Provide the (x, y) coordinate of the cell's center where the given text is located.  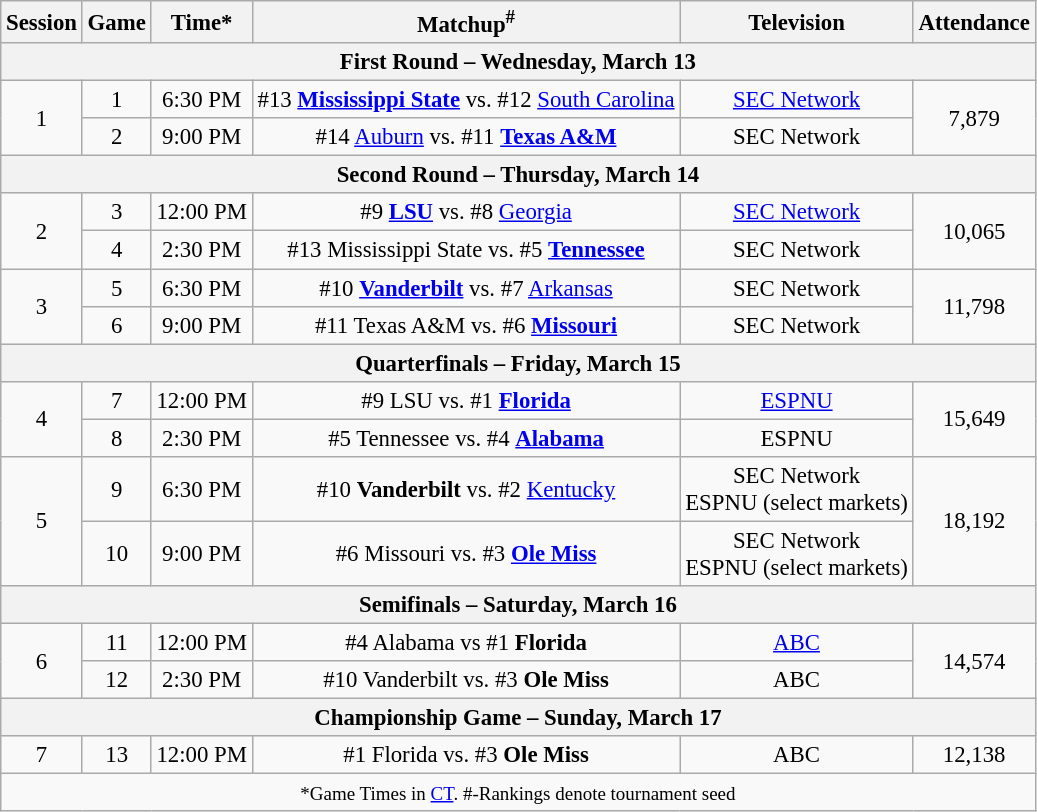
Attendance (974, 22)
Time* (202, 22)
#1 Florida vs. #3 Ole Miss (466, 755)
8 (116, 438)
#14 Auburn vs. #11 Texas A&M (466, 137)
7,879 (974, 118)
#9 LSU vs. #1 Florida (466, 400)
12,138 (974, 755)
Matchup# (466, 22)
#5 Tennessee vs. #4 Alabama (466, 438)
#6 Missouri vs. #3 Ole Miss (466, 554)
#11 Texas A&M vs. #6 Missouri (466, 325)
12 (116, 680)
#10 Vanderbilt vs. #7 Arkansas (466, 288)
Quarterfinals – Friday, March 15 (518, 363)
11 (116, 642)
#4 Alabama vs #1 Florida (466, 642)
9 (116, 490)
10,065 (974, 232)
#13 Mississippi State vs. #5 Tennessee (466, 250)
First Round – Wednesday, March 13 (518, 62)
14,574 (974, 660)
15,649 (974, 418)
Semifinals – Saturday, March 16 (518, 605)
#13 Mississippi State vs. #12 South Carolina (466, 100)
#10 Vanderbilt vs. #3 Ole Miss (466, 680)
#10 Vanderbilt vs. #2 Kentucky (466, 490)
#9 LSU vs. #8 Georgia (466, 213)
Session (42, 22)
10 (116, 554)
Championship Game – Sunday, March 17 (518, 718)
13 (116, 755)
18,192 (974, 522)
11,798 (974, 306)
*Game Times in CT. #-Rankings denote tournament seed (518, 793)
Second Round – Thursday, March 14 (518, 175)
Game (116, 22)
Television (796, 22)
